Return (x, y) of the center of cell containing provided text 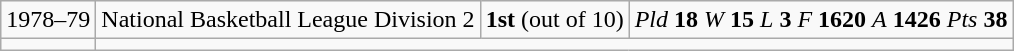
1st (out of 10) (554, 20)
Pld 18 W 15 L 3 F 1620 A 1426 Pts 38 (821, 20)
1978–79 (48, 20)
National Basketball League Division 2 (288, 20)
